Find where the given text appears and provide that cell's center as (x, y) coordinate. 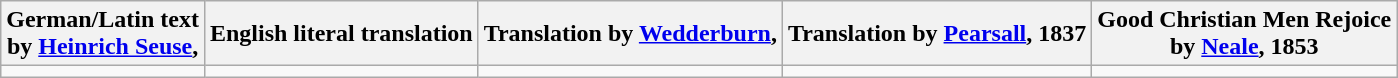
Translation by Wedderburn, (630, 34)
Translation by Pearsall, 1837 (936, 34)
Good Christian Men Rejoiceby Neale, 1853 (1244, 34)
English literal translation (341, 34)
German/Latin textby Heinrich Seuse, (103, 34)
